Pinpoint the cell where the given text exists, returning its (X, Y) midpoint coordinate. 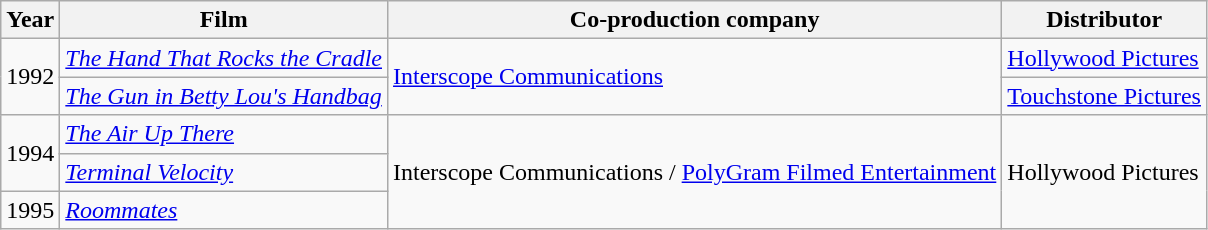
Interscope Communications (695, 77)
Interscope Communications / PolyGram Filmed Entertainment (695, 172)
Touchstone Pictures (1104, 96)
Terminal Velocity (224, 172)
Distributor (1104, 20)
The Hand That Rocks the Cradle (224, 58)
Year (30, 20)
Film (224, 20)
Roommates (224, 210)
1995 (30, 210)
The Gun in Betty Lou's Handbag (224, 96)
1992 (30, 77)
1994 (30, 153)
The Air Up There (224, 134)
Co-production company (695, 20)
